Output the (X, Y) coordinate of the center of the cell containing the given text.  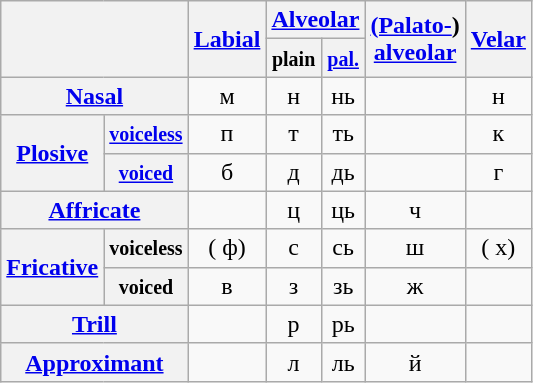
ч (415, 210)
Trill (94, 324)
Alveolar (316, 20)
б (227, 172)
ш (415, 248)
с (294, 248)
л (294, 362)
п (227, 134)
рь (343, 324)
к (498, 134)
ць (343, 210)
pal. (343, 58)
ц (294, 210)
Approximant (94, 362)
Nasal (94, 96)
д (294, 172)
й (415, 362)
сь (343, 248)
Affricate (94, 210)
дь (343, 172)
м (227, 96)
( х) (498, 248)
р (294, 324)
Plosive (52, 153)
Fricative (52, 267)
в (227, 286)
plain (294, 58)
( ф) (227, 248)
ть (343, 134)
Labial (227, 39)
Velar (498, 39)
т (294, 134)
з (294, 286)
ж (415, 286)
г (498, 172)
зь (343, 286)
ль (343, 362)
(Palato-)alveolar (415, 39)
нь (343, 96)
